From the cell containing the given text, extract its center point as [x, y] coordinate. 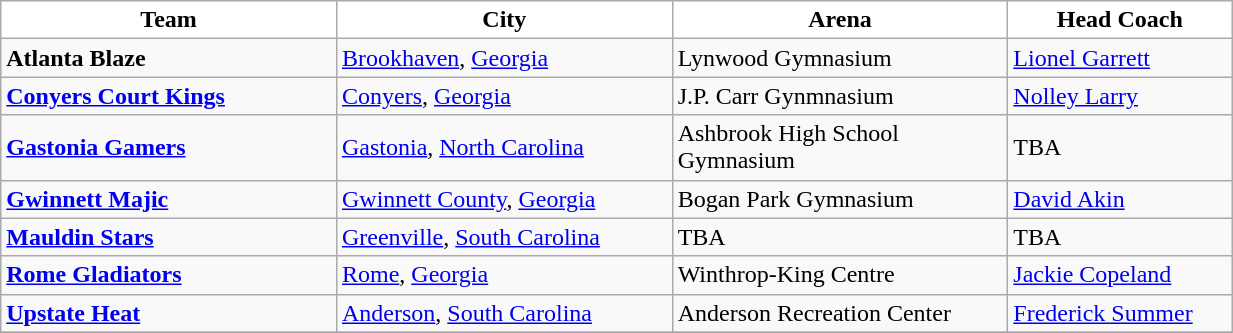
Gastonia Gamers [169, 148]
Gwinnett Majic [169, 199]
David Akin [1120, 199]
Conyers, Georgia [504, 96]
Gwinnett County, Georgia [504, 199]
Gastonia, North Carolina [504, 148]
Ashbrook High School Gymnasium [840, 148]
Conyers Court Kings [169, 96]
Atlanta Blaze [169, 58]
Brookhaven, Georgia [504, 58]
Anderson Recreation Center [840, 313]
Bogan Park Gymnasium [840, 199]
Arena [840, 20]
Upstate Heat [169, 313]
Rome Gladiators [169, 275]
Mauldin Stars [169, 237]
Greenville, South Carolina [504, 237]
Winthrop-King Centre [840, 275]
J.P. Carr Gynmnasium [840, 96]
Frederick Summer [1120, 313]
Lynwood Gymnasium [840, 58]
Lionel Garrett [1120, 58]
Head Coach [1120, 20]
City [504, 20]
Team [169, 20]
Rome, Georgia [504, 275]
Anderson, South Carolina [504, 313]
Nolley Larry [1120, 96]
Jackie Copeland [1120, 275]
